Output the [X, Y] coordinate of the center of the cell containing the given text.  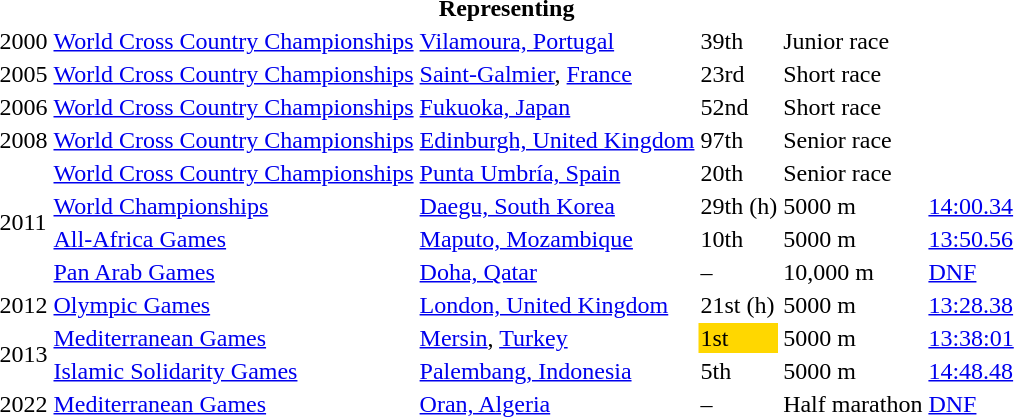
London, United Kingdom [557, 305]
Punta Umbría, Spain [557, 173]
10,000 m [853, 272]
52nd [739, 107]
Mersin, Turkey [557, 338]
Palembang, Indonesia [557, 371]
Vilamoura, Portugal [557, 41]
Mediterranean Games [234, 338]
Islamic Solidarity Games [234, 371]
97th [739, 140]
21st (h) [739, 305]
10th [739, 239]
Pan Arab Games [234, 272]
20th [739, 173]
5th [739, 371]
Edinburgh, United Kingdom [557, 140]
39th [739, 41]
Fukuoka, Japan [557, 107]
1st [739, 338]
23rd [739, 74]
Daegu, South Korea [557, 206]
– [739, 272]
Saint-Galmier, France [557, 74]
World Championships [234, 206]
All-Africa Games [234, 239]
Junior race [853, 41]
Doha, Qatar [557, 272]
Maputo, Mozambique [557, 239]
29th (h) [739, 206]
Olympic Games [234, 305]
